Return the [X, Y] coordinate for the center point of the cell that contains the specified text.  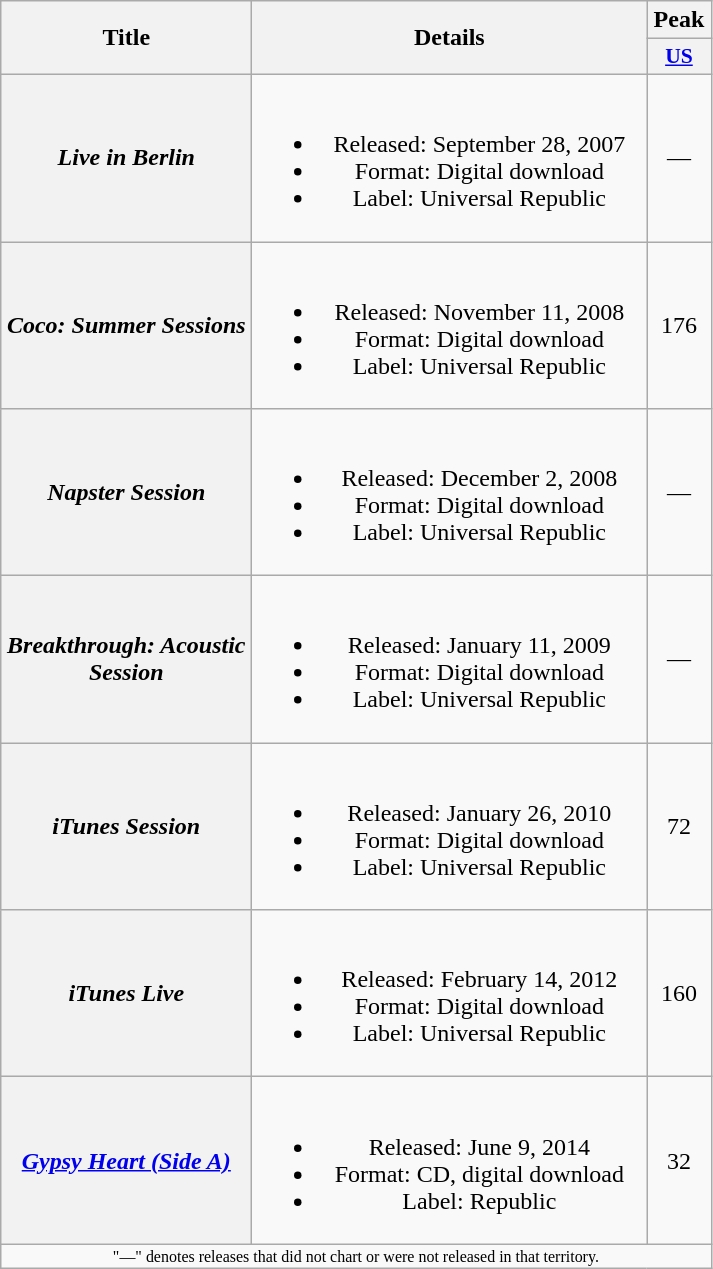
Coco: Summer Sessions [126, 326]
US [679, 57]
Released: February 14, 2012Format: Digital downloadLabel: Universal Republic [450, 994]
176 [679, 326]
Released: September 28, 2007Format: Digital downloadLabel: Universal Republic [450, 158]
Released: December 2, 2008Format: Digital downloadLabel: Universal Republic [450, 492]
Released: June 9, 2014Format: CD, digital downloadLabel: Republic [450, 1160]
Napster Session [126, 492]
Details [450, 38]
Released: November 11, 2008Format: Digital downloadLabel: Universal Republic [450, 326]
Live in Berlin [126, 158]
Gypsy Heart (Side A) [126, 1160]
Breakthrough: Acoustic Session [126, 660]
Released: January 11, 2009Format: Digital downloadLabel: Universal Republic [450, 660]
72 [679, 826]
Peak [679, 20]
iTunes Live [126, 994]
32 [679, 1160]
Title [126, 38]
160 [679, 994]
iTunes Session [126, 826]
Released: January 26, 2010Format: Digital downloadLabel: Universal Republic [450, 826]
"—" denotes releases that did not chart or were not released in that territory. [356, 1256]
